Scan for the cell matching the given text and deliver its (X, Y) coordinate at center. 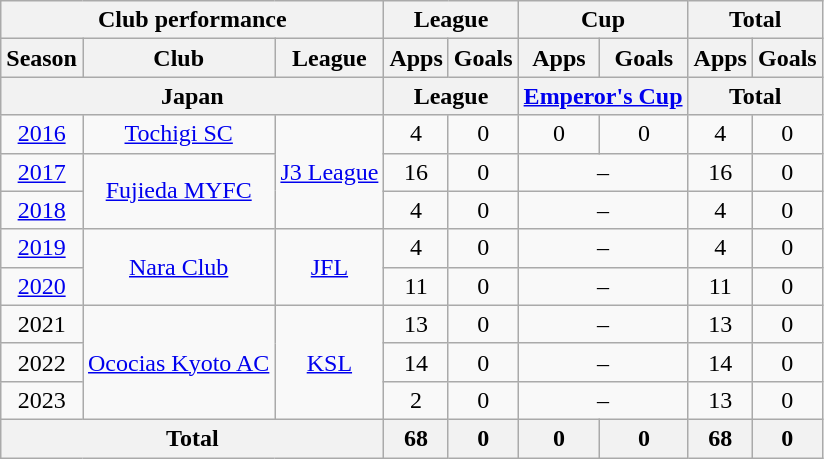
2020 (42, 286)
2019 (42, 248)
Ococias Kyoto AC (178, 362)
JFL (330, 267)
Season (42, 58)
Nara Club (178, 267)
Fujieda MYFC (178, 191)
Cup (603, 20)
2017 (42, 172)
2016 (42, 134)
KSL (330, 362)
2022 (42, 362)
Emperor's Cup (603, 96)
Club performance (192, 20)
J3 League (330, 172)
Japan (192, 96)
2023 (42, 400)
2021 (42, 324)
Tochigi SC (178, 134)
2 (416, 400)
2018 (42, 210)
Club (178, 58)
